From the cell containing the given text, extract its center point as [x, y] coordinate. 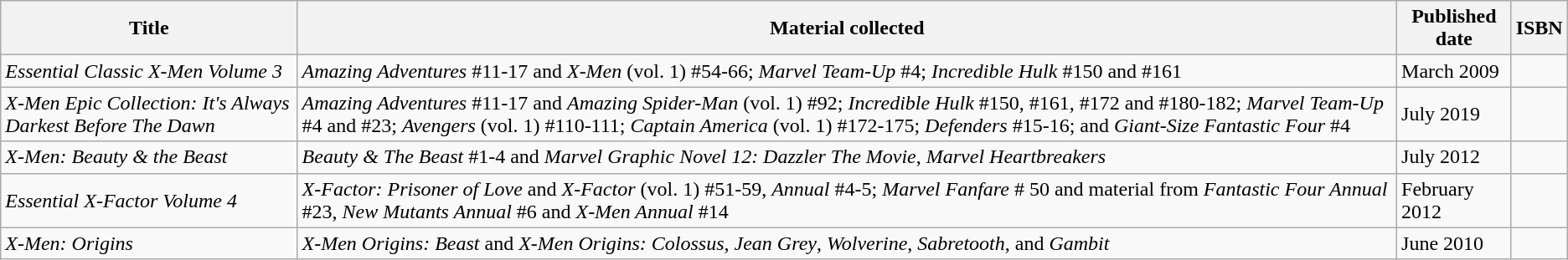
ISBN [1540, 28]
Published date [1454, 28]
X-Men Origins: Beast and X-Men Origins: Colossus, Jean Grey, Wolverine, Sabretooth, and Gambit [848, 243]
March 2009 [1454, 71]
X-Men: Beauty & the Beast [149, 157]
Essential Classic X-Men Volume 3 [149, 71]
July 2012 [1454, 157]
Amazing Adventures #11-17 and X-Men (vol. 1) #54-66; Marvel Team-Up #4; Incredible Hulk #150 and #161 [848, 71]
X-Men Epic Collection: It's Always Darkest Before The Dawn [149, 114]
July 2019 [1454, 114]
Title [149, 28]
Essential X-Factor Volume 4 [149, 201]
Beauty & The Beast #1-4 and Marvel Graphic Novel 12: Dazzler The Movie, Marvel Heartbreakers [848, 157]
June 2010 [1454, 243]
Material collected [848, 28]
February 2012 [1454, 201]
X-Men: Origins [149, 243]
